Search for the cell housing the specified text and yield its [x, y] center coordinate. 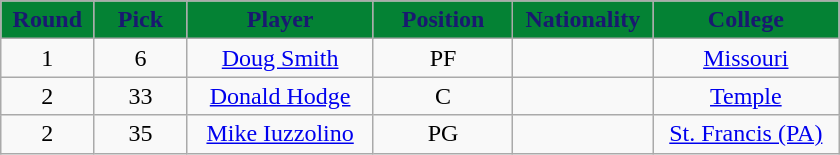
Round [48, 20]
Doug Smith [280, 58]
C [443, 96]
Donald Hodge [280, 96]
1 [48, 58]
Temple [746, 96]
Position [443, 20]
Player [280, 20]
6 [140, 58]
PF [443, 58]
St. Francis (PA) [746, 134]
College [746, 20]
Mike Iuzzolino [280, 134]
Nationality [583, 20]
Pick [140, 20]
35 [140, 134]
PG [443, 134]
33 [140, 96]
Missouri [746, 58]
